Provide the (X, Y) coordinate of the cell's center where the given text is located.  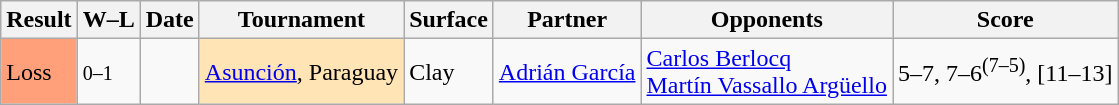
Partner (567, 20)
Result (39, 20)
Surface (449, 20)
0–1 (108, 72)
Opponents (767, 20)
Loss (39, 72)
Clay (449, 72)
Score (1004, 20)
Date (170, 20)
W–L (108, 20)
Adrián García (567, 72)
Tournament (301, 20)
Asunción, Paraguay (301, 72)
Carlos Berlocq Martín Vassallo Argüello (767, 72)
5–7, 7–6(7–5), [11–13] (1004, 72)
